From the cell containing the given text, extract its center point as [x, y] coordinate. 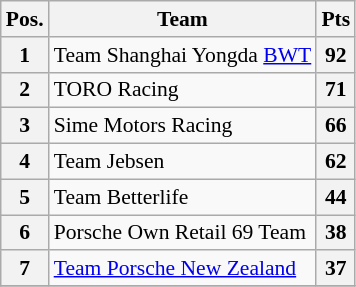
62 [336, 162]
Team Shanghai Yongda BWT [183, 55]
7 [25, 269]
3 [25, 126]
Team Betterlife [183, 197]
Team Jebsen [183, 162]
66 [336, 126]
4 [25, 162]
37 [336, 269]
Porsche Own Retail 69 Team [183, 233]
Sime Motors Racing [183, 126]
5 [25, 197]
2 [25, 90]
TORO Racing [183, 90]
1 [25, 55]
44 [336, 197]
38 [336, 233]
Pos. [25, 19]
71 [336, 90]
Pts [336, 19]
Team Porsche New Zealand [183, 269]
Team [183, 19]
6 [25, 233]
92 [336, 55]
